Capture the cell that displays the provided text and extract its (X, Y) central coordinate. 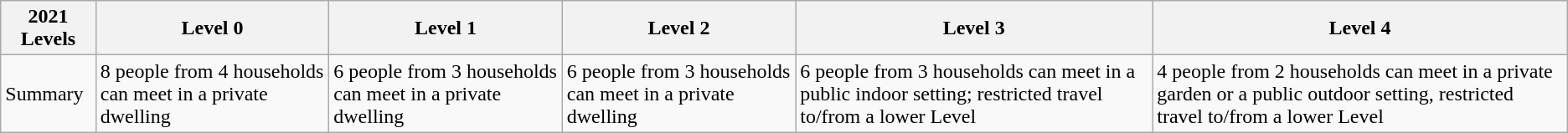
Level 0 (212, 28)
4 people from 2 households can meet in a private garden or a public outdoor setting, restricted travel to/from a lower Level (1360, 94)
Level 1 (446, 28)
2021 Levels (49, 28)
Level 4 (1360, 28)
6 people from 3 households can meet in a public indoor setting; restricted travel to/from a lower Level (974, 94)
8 people from 4 households can meet in a private dwelling (212, 94)
Level 2 (678, 28)
Level 3 (974, 28)
Summary (49, 94)
